Detect which cell encompasses the target text, then output its (x, y) center coordinate. 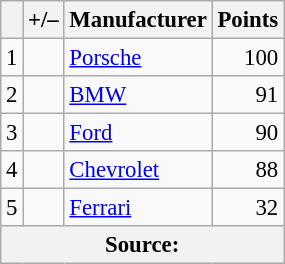
Source: (142, 245)
Points (248, 20)
1 (12, 58)
5 (12, 208)
Manufacturer (138, 20)
90 (248, 133)
+/– (44, 20)
BMW (138, 95)
Ferrari (138, 208)
100 (248, 58)
88 (248, 170)
4 (12, 170)
Chevrolet (138, 170)
3 (12, 133)
2 (12, 95)
32 (248, 208)
91 (248, 95)
Porsche (138, 58)
Ford (138, 133)
